Identify which cell holds the provided text, then report its [X, Y] central coordinate. 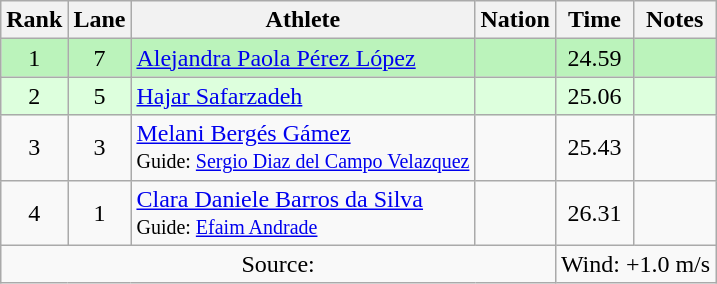
Melani Bergés GámezGuide: Sergio Diaz del Campo Velazquez [303, 148]
Source: [278, 264]
Lane [100, 20]
Wind: +1.0 m/s [635, 264]
25.06 [594, 96]
Time [594, 20]
26.31 [594, 212]
25.43 [594, 148]
Rank [34, 20]
7 [100, 58]
Nation [515, 20]
Hajar Safarzadeh [303, 96]
5 [100, 96]
Notes [674, 20]
Alejandra Paola Pérez López [303, 58]
4 [34, 212]
Clara Daniele Barros da SilvaGuide: Efaim Andrade [303, 212]
24.59 [594, 58]
2 [34, 96]
Athlete [303, 20]
